Determine the [X, Y] coordinate at the center of the cell enclosing the given text.  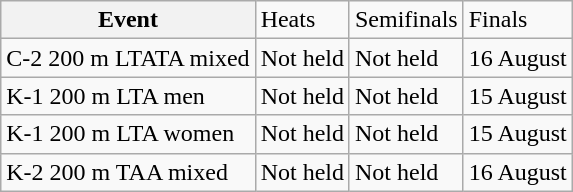
Finals [518, 20]
K-1 200 m LTA men [128, 96]
Event [128, 20]
K-2 200 m TAA mixed [128, 172]
Heats [302, 20]
K-1 200 m LTA women [128, 134]
C-2 200 m LTATA mixed [128, 58]
Semifinals [406, 20]
